Return the [x, y] coordinate for the center point of the cell that contains the specified text.  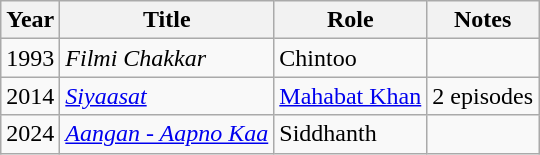
Year [30, 20]
Siyaasat [167, 96]
2 episodes [483, 96]
1993 [30, 58]
Notes [483, 20]
Title [167, 20]
Siddhanth [350, 134]
Mahabat Khan [350, 96]
2024 [30, 134]
Role [350, 20]
Aangan - Aapno Kaa [167, 134]
2014 [30, 96]
Filmi Chakkar [167, 58]
Chintoo [350, 58]
